Scan for the cell matching the given text and deliver its (x, y) coordinate at center. 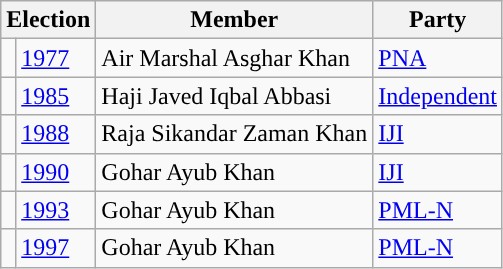
Air Marshal Asghar Khan (234, 58)
Haji Javed Iqbal Abbasi (234, 96)
1985 (56, 96)
Independent (438, 96)
Member (234, 20)
Raja Sikandar Zaman Khan (234, 134)
1990 (56, 172)
1988 (56, 134)
1997 (56, 248)
Election (48, 20)
Party (438, 20)
PNA (438, 58)
1977 (56, 58)
1993 (56, 210)
